Extract the [X, Y] coordinate from the center of the cell holding the provided text.  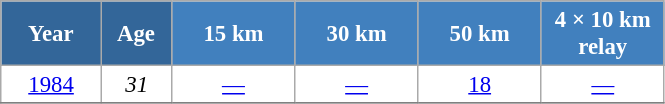
30 km [356, 34]
50 km [480, 34]
31 [136, 85]
18 [480, 85]
1984 [52, 85]
15 km [234, 34]
Year [52, 34]
Age [136, 34]
4 × 10 km relay [602, 34]
